For the text-containing cell, return its midpoint in (x, y) coordinate format. 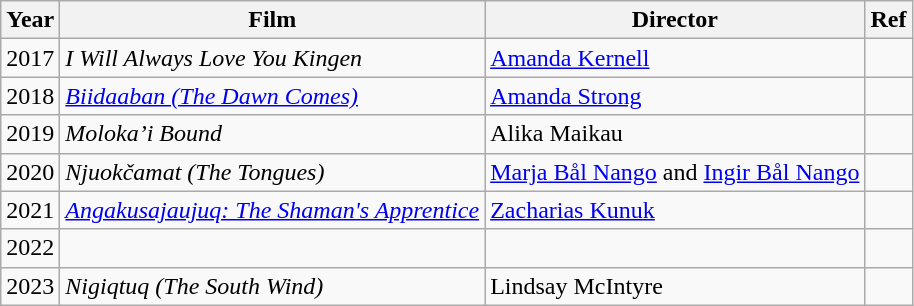
Marja Bål Nango and Ingir Bål Nango (675, 172)
2022 (30, 248)
Moloka’i Bound (272, 134)
2023 (30, 286)
2021 (30, 210)
Zacharias Kunuk (675, 210)
Lindsay McIntyre (675, 286)
Film (272, 20)
Amanda Strong (675, 96)
Director (675, 20)
I Will Always Love You Kingen (272, 58)
2017 (30, 58)
Ref (888, 20)
Biidaaban (The Dawn Comes) (272, 96)
Njuokčamat (The Tongues) (272, 172)
2019 (30, 134)
Year (30, 20)
Nigiqtuq (The South Wind) (272, 286)
Angakusajaujuq: The Shaman's Apprentice (272, 210)
2018 (30, 96)
Amanda Kernell (675, 58)
Alika Maikau (675, 134)
2020 (30, 172)
